Identify which cell holds the provided text, then report its (x, y) central coordinate. 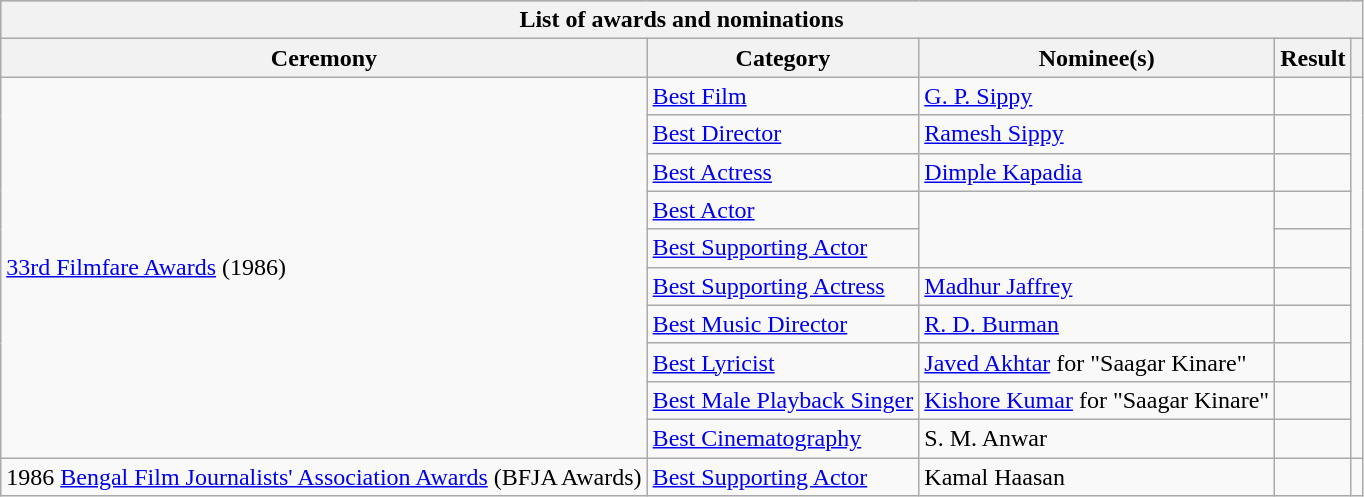
Best Male Playback Singer (783, 400)
Best Actress (783, 172)
List of awards and nominations (682, 20)
Nominee(s) (1097, 58)
Best Cinematography (783, 438)
Best Actor (783, 210)
Best Music Director (783, 324)
Best Lyricist (783, 362)
1986 Bengal Film Journalists' Association Awards (BFJA Awards) (324, 477)
Best Film (783, 96)
Madhur Jaffrey (1097, 286)
Javed Akhtar for "Saagar Kinare" (1097, 362)
Kamal Haasan (1097, 477)
Ramesh Sippy (1097, 134)
Result (1313, 58)
Best Director (783, 134)
Best Supporting Actress (783, 286)
Category (783, 58)
Ceremony (324, 58)
Dimple Kapadia (1097, 172)
Kishore Kumar for "Saagar Kinare" (1097, 400)
33rd Filmfare Awards (1986) (324, 268)
S. M. Anwar (1097, 438)
G. P. Sippy (1097, 96)
R. D. Burman (1097, 324)
